Determine the [X, Y] coordinate at the center of the cell enclosing the given text.  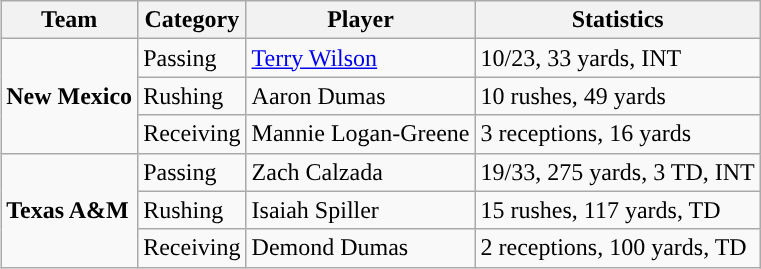
Terry Wilson [360, 58]
Isaiah Spiller [360, 210]
Player [360, 20]
10/23, 33 yards, INT [618, 58]
Statistics [618, 20]
Aaron Dumas [360, 96]
19/33, 275 yards, 3 TD, INT [618, 172]
Zach Calzada [360, 172]
Demond Dumas [360, 248]
New Mexico [70, 96]
2 receptions, 100 yards, TD [618, 248]
10 rushes, 49 yards [618, 96]
15 rushes, 117 yards, TD [618, 210]
Team [70, 20]
3 receptions, 16 yards [618, 134]
Mannie Logan-Greene [360, 134]
Category [192, 20]
Texas A&M [70, 210]
